Pinpoint the cell where the given text exists, returning its (x, y) midpoint coordinate. 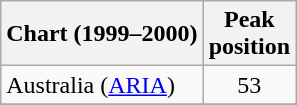
Peakposition (249, 34)
Chart (1999–2000) (102, 34)
53 (249, 85)
Australia (ARIA) (102, 85)
